Search for the cell housing the specified text and yield its (x, y) center coordinate. 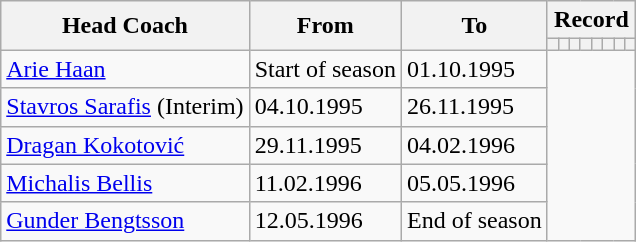
05.05.1996 (474, 183)
01.10.1995 (474, 69)
Record (591, 20)
Stavros Sarafis (Interim) (125, 107)
From (325, 26)
26.11.1995 (474, 107)
Head Coach (125, 26)
To (474, 26)
Dragan Kokotović (125, 145)
Arie Haan (125, 69)
11.02.1996 (325, 183)
Start of season (325, 69)
End of season (474, 221)
Gunder Bengtsson (125, 221)
Michalis Bellis (125, 183)
12.05.1996 (325, 221)
29.11.1995 (325, 145)
04.02.1996 (474, 145)
04.10.1995 (325, 107)
